Find where the given text appears and provide that cell's center as [X, Y] coordinate. 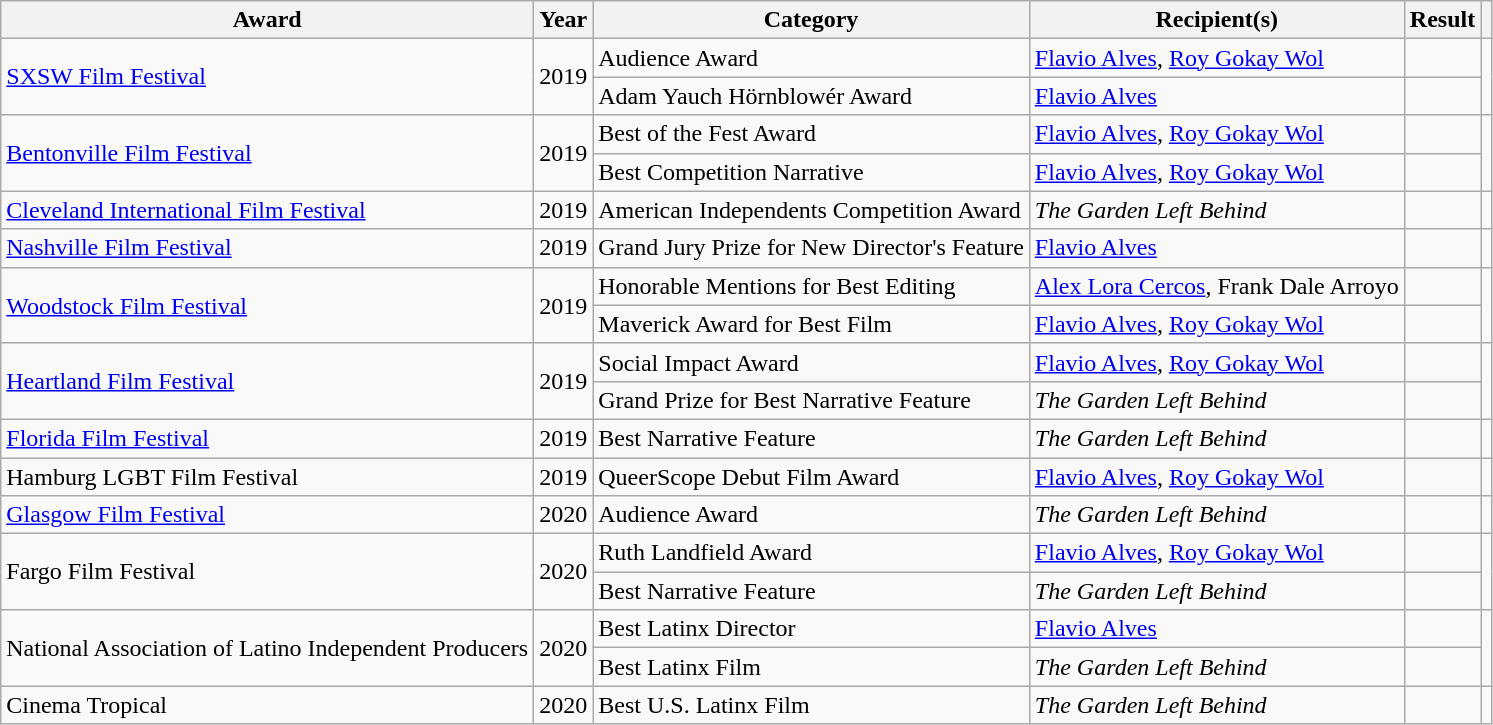
Grand Prize for Best Narrative Feature [812, 400]
Best of the Fest Award [812, 134]
National Association of Latino Independent Producers [268, 648]
Heartland Film Festival [268, 381]
Result [1442, 20]
Best U.S. Latinx Film [812, 705]
Cinema Tropical [268, 705]
Hamburg LGBT Film Festival [268, 477]
Honorable Mentions for Best Editing [812, 286]
Alex Lora Cercos, Frank Dale Arroyo [1216, 286]
Adam Yauch Hörnblowér Award [812, 96]
Maverick Award for Best Film [812, 324]
SXSW Film Festival [268, 77]
Award [268, 20]
QueerScope Debut Film Award [812, 477]
Glasgow Film Festival [268, 515]
Nashville Film Festival [268, 248]
Florida Film Festival [268, 438]
Woodstock Film Festival [268, 305]
Fargo Film Festival [268, 572]
Best Competition Narrative [812, 172]
Best Latinx Director [812, 629]
Social Impact Award [812, 362]
Cleveland International Film Festival [268, 210]
Category [812, 20]
American Independents Competition Award [812, 210]
Best Latinx Film [812, 667]
Year [564, 20]
Recipient(s) [1216, 20]
Ruth Landfield Award [812, 553]
Grand Jury Prize for New Director's Feature [812, 248]
Bentonville Film Festival [268, 153]
